Return [x, y] of the center of cell containing provided text 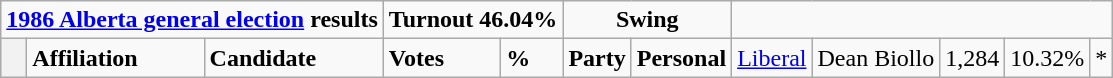
Swing [648, 20]
Affiliation [116, 58]
1986 Alberta general election results [192, 20]
Votes [442, 58]
% [532, 58]
* [1102, 58]
Liberal [772, 58]
Personal [681, 58]
Candidate [294, 58]
Turnout 46.04% [473, 20]
Dean Biollo [876, 58]
1,284 [972, 58]
Party [597, 58]
10.32% [1048, 58]
